Capture the cell that displays the provided text and extract its (x, y) central coordinate. 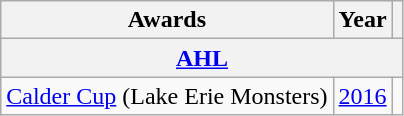
Calder Cup (Lake Erie Monsters) (167, 96)
Awards (167, 20)
2016 (362, 96)
Year (362, 20)
AHL (202, 58)
